For the text-containing cell, return its midpoint in (X, Y) coordinate format. 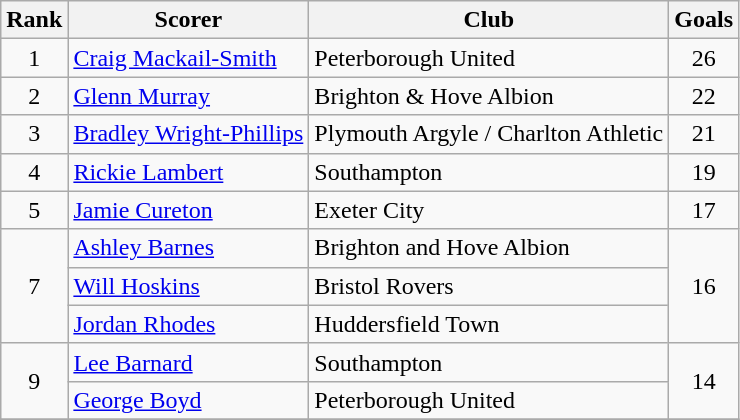
17 (704, 210)
Huddersfield Town (489, 324)
19 (704, 172)
1 (34, 58)
14 (704, 381)
Rickie Lambert (188, 172)
26 (704, 58)
Glenn Murray (188, 96)
Scorer (188, 20)
Jordan Rhodes (188, 324)
7 (34, 286)
Brighton & Hove Albion (489, 96)
21 (704, 134)
Brighton and Hove Albion (489, 248)
Bradley Wright-Phillips (188, 134)
22 (704, 96)
4 (34, 172)
Rank (34, 20)
Jamie Cureton (188, 210)
Exeter City (489, 210)
Club (489, 20)
Bristol Rovers (489, 286)
Lee Barnard (188, 362)
Craig Mackail-Smith (188, 58)
George Boyd (188, 400)
Plymouth Argyle / Charlton Athletic (489, 134)
9 (34, 381)
Goals (704, 20)
Ashley Barnes (188, 248)
Will Hoskins (188, 286)
16 (704, 286)
3 (34, 134)
2 (34, 96)
5 (34, 210)
